Capture the cell that displays the provided text and extract its (X, Y) central coordinate. 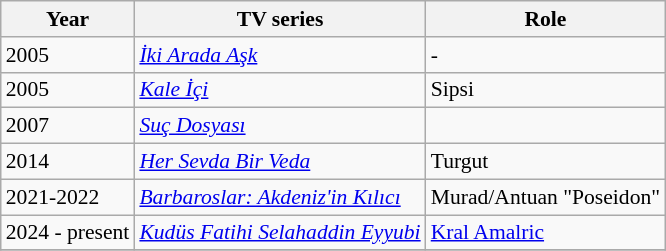
2014 (68, 162)
2007 (68, 126)
Murad/Antuan "Poseidon" (546, 197)
- (546, 55)
2024 - present (68, 233)
Kral Amalric (546, 233)
Kudüs Fatihi Selahaddin Eyyubi (280, 233)
Suç Dosyası (280, 126)
TV series (280, 19)
Year (68, 19)
Turgut (546, 162)
Her Sevda Bir Veda (280, 162)
2021-2022 (68, 197)
Role (546, 19)
Barbaroslar: Akdeniz'in Kılıcı (280, 197)
Sipsi (546, 90)
Kale İçi (280, 90)
İki Arada Aşk (280, 55)
